Output the (x, y) coordinate of the center of the cell containing the given text.  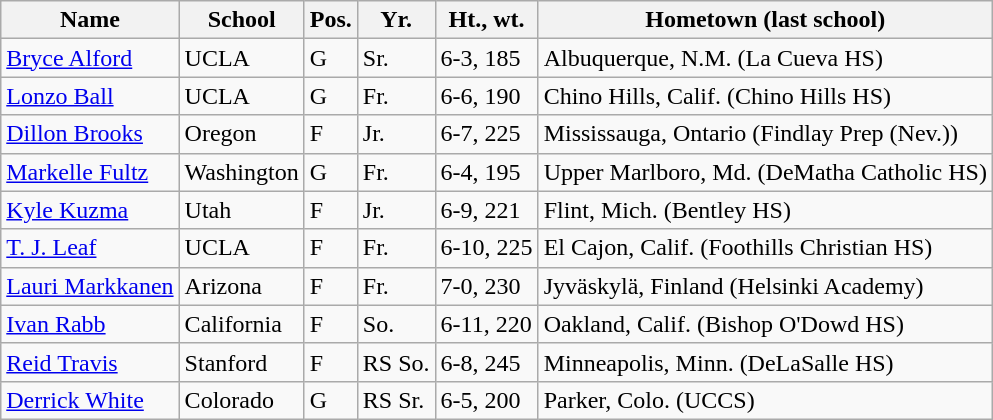
6-6, 190 (486, 96)
Yr. (396, 20)
Chino Hills, Calif. (Chino Hills HS) (765, 96)
Dillon Brooks (90, 134)
6-11, 220 (486, 324)
Lauri Markkanen (90, 286)
6-7, 225 (486, 134)
Colorado (242, 400)
7-0, 230 (486, 286)
School (242, 20)
Ivan Rabb (90, 324)
Lonzo Ball (90, 96)
Stanford (242, 362)
6-5, 200 (486, 400)
Hometown (last school) (765, 20)
Oregon (242, 134)
Washington (242, 172)
Upper Marlboro, Md. (DeMatha Catholic HS) (765, 172)
RS So. (396, 362)
T. J. Leaf (90, 248)
6-3, 185 (486, 58)
Markelle Fultz (90, 172)
El Cajon, Calif. (Foothills Christian HS) (765, 248)
Mississauga, Ontario (Findlay Prep (Nev.)) (765, 134)
6-4, 195 (486, 172)
Bryce Alford (90, 58)
Pos. (330, 20)
6-8, 245 (486, 362)
Parker, Colo. (UCCS) (765, 400)
Kyle Kuzma (90, 210)
Minneapolis, Minn. (DeLaSalle HS) (765, 362)
So. (396, 324)
Utah (242, 210)
Arizona (242, 286)
California (242, 324)
Reid Travis (90, 362)
Jyväskylä, Finland (Helsinki Academy) (765, 286)
Oakland, Calif. (Bishop O'Dowd HS) (765, 324)
RS Sr. (396, 400)
6-9, 221 (486, 210)
Flint, Mich. (Bentley HS) (765, 210)
Albuquerque, N.M. (La Cueva HS) (765, 58)
6-10, 225 (486, 248)
Sr. (396, 58)
Ht., wt. (486, 20)
Name (90, 20)
Derrick White (90, 400)
